Detect which cell encompasses the target text, then output its (x, y) center coordinate. 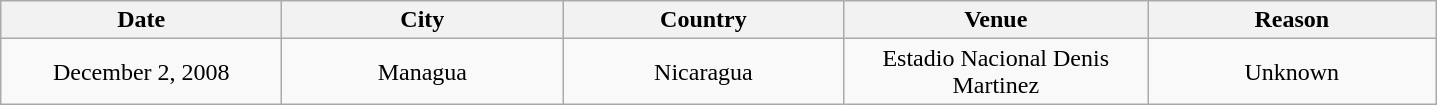
Date (142, 20)
Estadio Nacional Denis Martinez (996, 72)
Country (704, 20)
Nicaragua (704, 72)
Managua (422, 72)
City (422, 20)
Reason (1292, 20)
Unknown (1292, 72)
December 2, 2008 (142, 72)
Venue (996, 20)
